Output the [X, Y] coordinate of the center of the cell containing the given text.  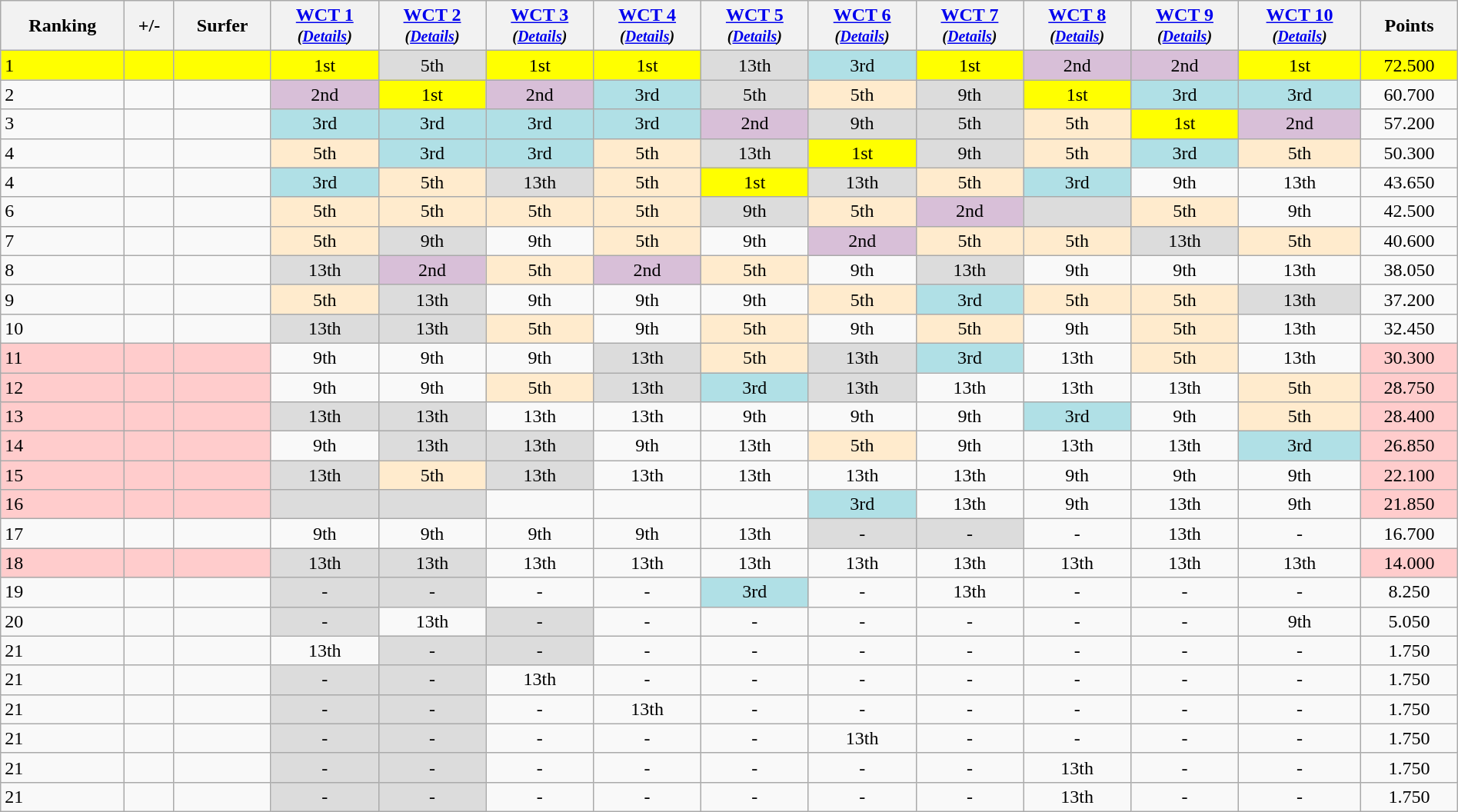
6 [63, 211]
WCT 6 (Details) [862, 26]
WCT 2 (Details) [432, 26]
1 [63, 65]
43.650 [1410, 182]
50.300 [1410, 153]
10 [63, 328]
3 [63, 124]
WCT 9 (Details) [1185, 26]
15 [63, 475]
WCT 1 (Details) [325, 26]
8.250 [1410, 592]
5.050 [1410, 621]
28.750 [1410, 387]
+/- [149, 26]
WCT 10 (Details) [1300, 26]
57.200 [1410, 124]
22.100 [1410, 475]
Points [1410, 26]
Ranking [63, 26]
18 [63, 563]
16.700 [1410, 534]
19 [63, 592]
WCT 5 (Details) [754, 26]
37.200 [1410, 299]
21.850 [1410, 504]
60.700 [1410, 95]
8 [63, 270]
26.850 [1410, 446]
WCT 4 (Details) [647, 26]
16 [63, 504]
17 [63, 534]
14 [63, 446]
WCT 3 (Details) [540, 26]
28.400 [1410, 417]
42.500 [1410, 211]
12 [63, 387]
Surfer [222, 26]
WCT 8 (Details) [1077, 26]
38.050 [1410, 270]
2 [63, 95]
13 [63, 417]
14.000 [1410, 563]
72.500 [1410, 65]
11 [63, 358]
32.450 [1410, 328]
9 [63, 299]
WCT 7 (Details) [970, 26]
20 [63, 621]
30.300 [1410, 358]
7 [63, 241]
40.600 [1410, 241]
